Detect which cell encompasses the target text, then output its (X, Y) center coordinate. 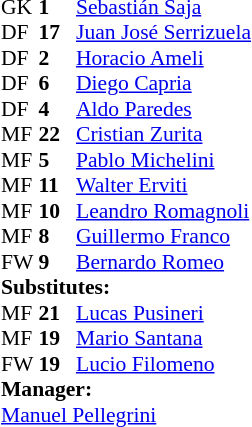
Lucas Pusineri (164, 313)
8 (57, 237)
Leandro Romagnoli (164, 211)
2 (57, 58)
11 (57, 185)
Horacio Ameli (164, 58)
Aldo Paredes (164, 109)
Bernardo Romeo (164, 262)
4 (57, 109)
Mario Santana (164, 339)
Manager: (126, 389)
21 (57, 313)
Pablo Michelini (164, 160)
Lucio Filomeno (164, 364)
6 (57, 83)
22 (57, 135)
Juan José Serrizuela (164, 33)
10 (57, 211)
17 (57, 33)
9 (57, 262)
5 (57, 160)
Substitutes: (126, 287)
Walter Erviti (164, 185)
Diego Capria (164, 83)
Cristian Zurita (164, 135)
Guillermo Franco (164, 237)
